Identify which cell holds the provided text, then report its (X, Y) central coordinate. 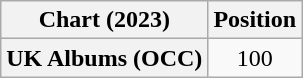
100 (255, 58)
Chart (2023) (104, 20)
Position (255, 20)
UK Albums (OCC) (104, 58)
